Identify which cell holds the provided text, then report its [x, y] central coordinate. 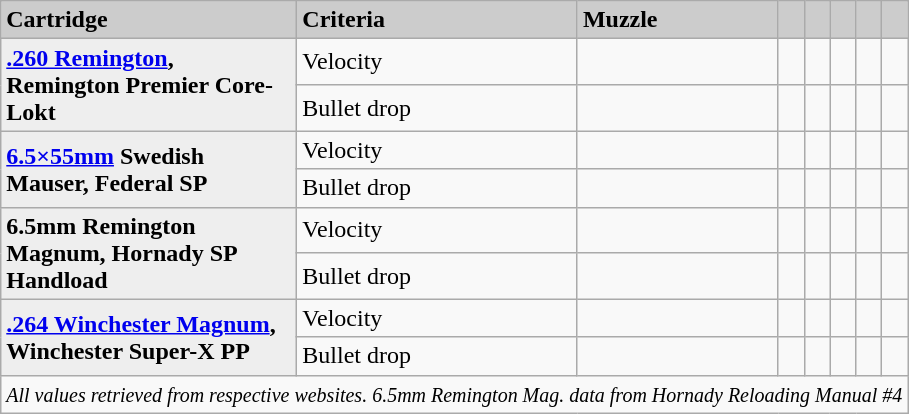
.264 Winchester Magnum, Winchester Super-X PP [149, 337]
Cartridge [149, 20]
.260 Remington, Remington Premier Core-Lokt [149, 85]
Muzzle [678, 20]
6.5mm Remington Magnum, Hornady SP Handload [149, 253]
All values retrieved from respective websites. 6.5mm Remington Mag. data from Hornady Reloading Manual #4 [454, 394]
6.5×55mm Swedish Mauser, Federal SP [149, 169]
Criteria [438, 20]
